From the cell containing the given text, extract its center point as (X, Y) coordinate. 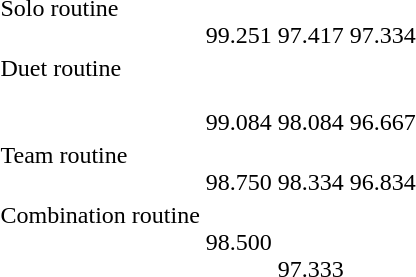
98.084 (310, 95)
99.084 (238, 95)
98.750 (238, 168)
98.334 (310, 168)
